Identify which cell holds the provided text, then report its (X, Y) central coordinate. 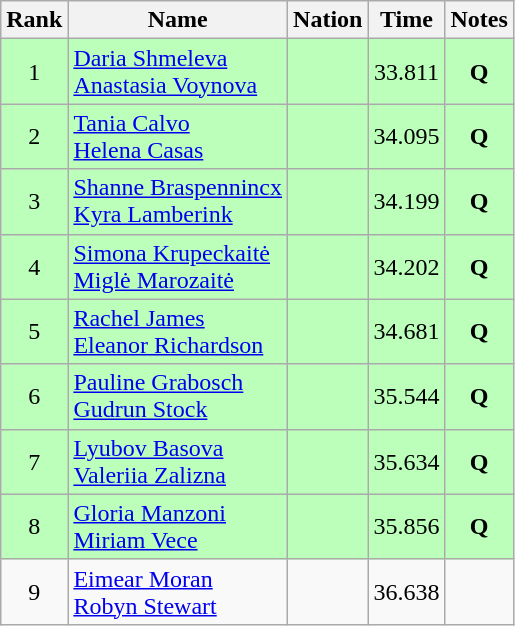
34.095 (406, 136)
Tania CalvoHelena Casas (178, 136)
Lyubov BasovaValeriia Zalizna (178, 462)
7 (34, 462)
35.634 (406, 462)
Shanne BraspennincxKyra Lamberink (178, 202)
4 (34, 266)
35.856 (406, 526)
Gloria ManzoniMiriam Vece (178, 526)
1 (34, 72)
Nation (328, 20)
Notes (479, 20)
9 (34, 592)
Daria ShmelevaAnastasia Voynova (178, 72)
34.202 (406, 266)
Rank (34, 20)
36.638 (406, 592)
Eimear MoranRobyn Stewart (178, 592)
5 (34, 332)
8 (34, 526)
35.544 (406, 396)
Simona KrupeckaitėMiglė Marozaitė (178, 266)
34.681 (406, 332)
6 (34, 396)
Name (178, 20)
Time (406, 20)
Rachel JamesEleanor Richardson (178, 332)
34.199 (406, 202)
3 (34, 202)
33.811 (406, 72)
2 (34, 136)
Pauline GraboschGudrun Stock (178, 396)
